Determine the (x, y) coordinate at the center of the cell enclosing the given text.  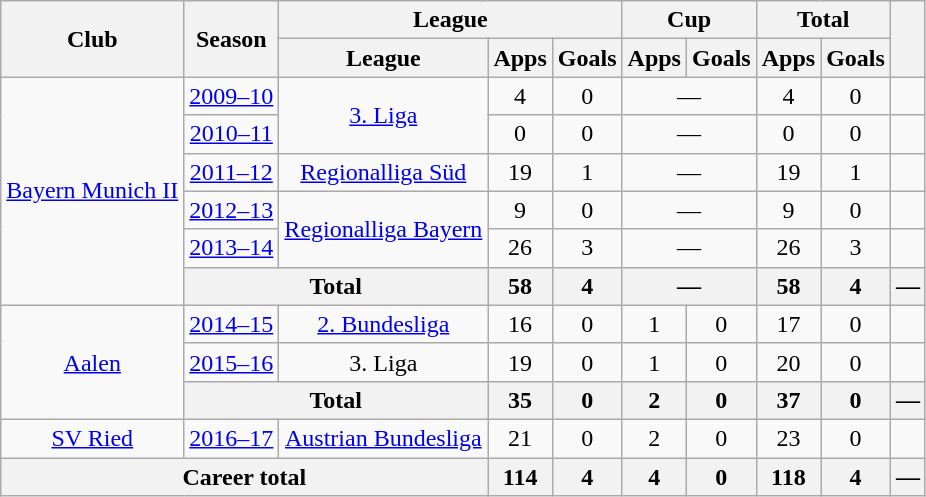
114 (520, 477)
21 (520, 438)
Austrian Bundesliga (384, 438)
Club (92, 39)
Regionalliga Süd (384, 172)
37 (788, 400)
2009–10 (232, 96)
2014–15 (232, 324)
Season (232, 39)
2016–17 (232, 438)
Bayern Munich II (92, 191)
2011–12 (232, 172)
16 (520, 324)
2012–13 (232, 210)
Career total (244, 477)
SV Ried (92, 438)
2013–14 (232, 248)
2010–11 (232, 134)
17 (788, 324)
118 (788, 477)
20 (788, 362)
Cup (689, 20)
23 (788, 438)
2015–16 (232, 362)
Regionalliga Bayern (384, 229)
2. Bundesliga (384, 324)
Aalen (92, 362)
35 (520, 400)
